Detect which cell encompasses the target text, then output its [x, y] center coordinate. 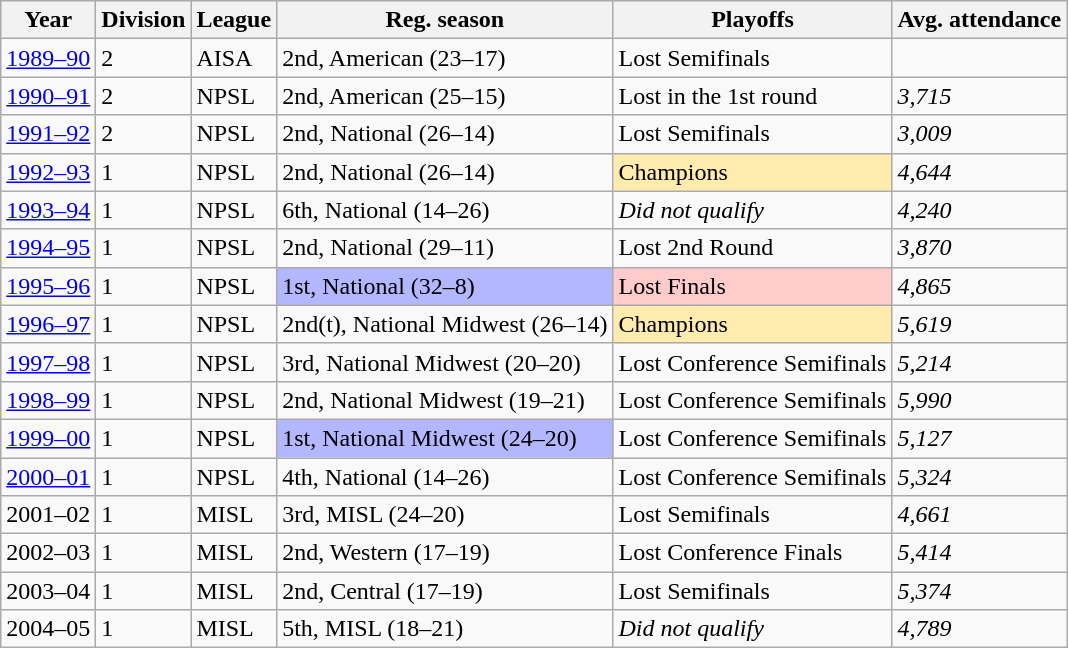
5,127 [980, 438]
1992–93 [48, 172]
2003–04 [48, 591]
4th, National (14–26) [445, 477]
1999–00 [48, 438]
3rd, National Midwest (20–20) [445, 362]
5,374 [980, 591]
Lost 2nd Round [752, 248]
5,619 [980, 324]
3rd, MISL (24–20) [445, 515]
Lost in the 1st round [752, 96]
3,870 [980, 248]
2nd(t), National Midwest (26–14) [445, 324]
2nd, Central (17–19) [445, 591]
Avg. attendance [980, 20]
1990–91 [48, 96]
6th, National (14–26) [445, 210]
2nd, National (29–11) [445, 248]
1998–99 [48, 400]
Reg. season [445, 20]
2nd, American (23–17) [445, 58]
Lost Finals [752, 286]
4,240 [980, 210]
AISA [234, 58]
5th, MISL (18–21) [445, 629]
1991–92 [48, 134]
4,644 [980, 172]
1994–95 [48, 248]
Playoffs [752, 20]
Year [48, 20]
4,865 [980, 286]
3,715 [980, 96]
2nd, American (25–15) [445, 96]
1993–94 [48, 210]
1989–90 [48, 58]
3,009 [980, 134]
5,414 [980, 553]
Division [144, 20]
Lost Conference Finals [752, 553]
League [234, 20]
1996–97 [48, 324]
2002–03 [48, 553]
4,661 [980, 515]
2nd, Western (17–19) [445, 553]
2000–01 [48, 477]
1st, National Midwest (24–20) [445, 438]
1997–98 [48, 362]
2nd, National Midwest (19–21) [445, 400]
1st, National (32–8) [445, 286]
2004–05 [48, 629]
1995–96 [48, 286]
5,214 [980, 362]
5,990 [980, 400]
4,789 [980, 629]
5,324 [980, 477]
2001–02 [48, 515]
